Identify which cell holds the provided text, then report its (x, y) central coordinate. 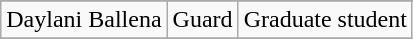
Guard (202, 20)
Graduate student (325, 20)
Daylani Ballena (84, 20)
